Capture the cell that displays the provided text and extract its (X, Y) central coordinate. 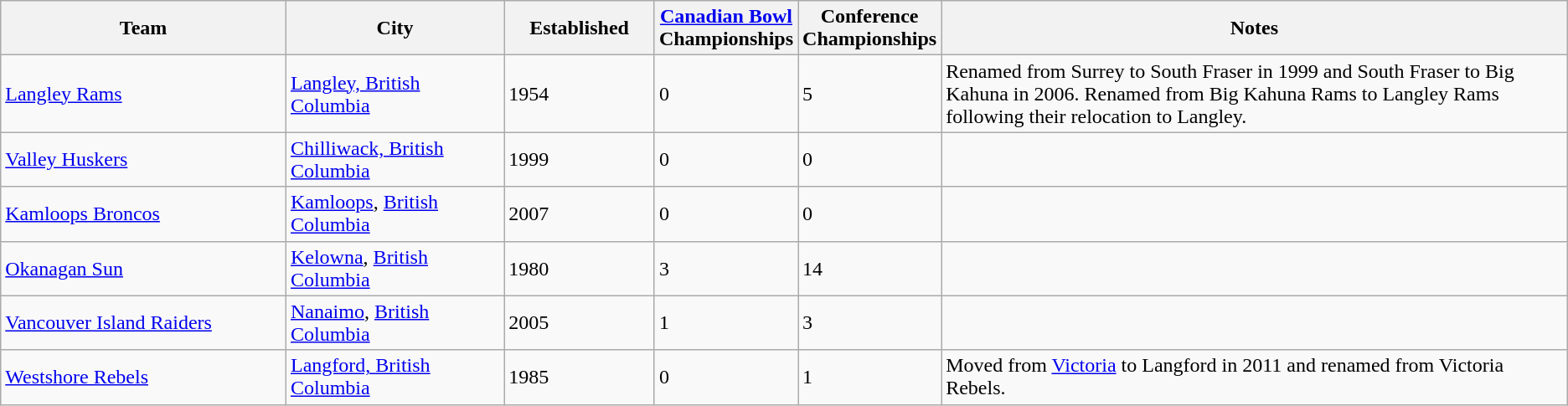
Notes (1255, 28)
Established (580, 28)
14 (869, 268)
City (395, 28)
1954 (580, 94)
Nanaimo, British Columbia (395, 323)
2007 (580, 214)
1980 (580, 268)
Langford, British Columbia (395, 377)
1999 (580, 159)
5 (869, 94)
Kamloops Broncos (144, 214)
Okanagan Sun (144, 268)
Moved from Victoria to Langford in 2011 and renamed from Victoria Rebels. (1255, 377)
Kamloops, British Columbia (395, 214)
Canadian Bowl Championships (725, 28)
Vancouver Island Raiders (144, 323)
Kelowna, British Columbia (395, 268)
Team (144, 28)
2005 (580, 323)
Valley Huskers (144, 159)
Chilliwack, British Columbia (395, 159)
1985 (580, 377)
Conference Championships (869, 28)
Langley, British Columbia (395, 94)
Langley Rams (144, 94)
Westshore Rebels (144, 377)
